For the text-containing cell, return its midpoint in [X, Y] coordinate format. 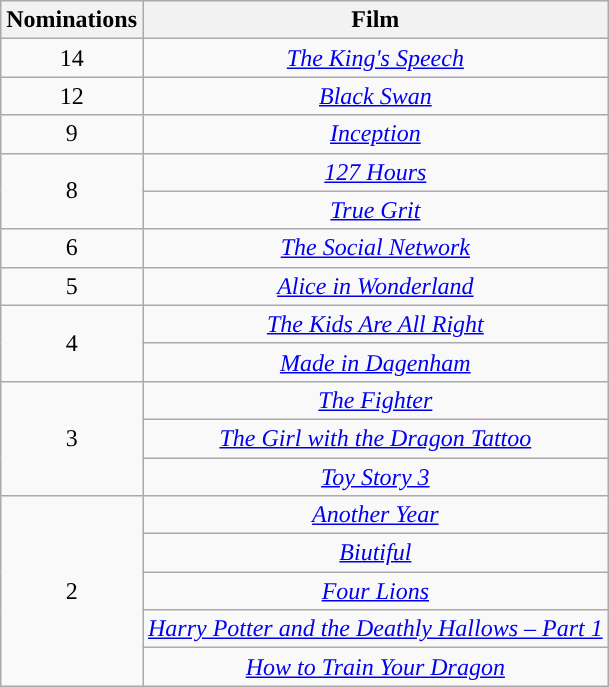
5 [72, 286]
Harry Potter and the Deathly Hallows – Part 1 [375, 629]
Another Year [375, 515]
Film [375, 20]
Nominations [72, 20]
3 [72, 438]
Alice in Wonderland [375, 286]
6 [72, 248]
Black Swan [375, 96]
Made in Dagenham [375, 362]
Biutiful [375, 553]
The King's Speech [375, 58]
The Kids Are All Right [375, 324]
The Social Network [375, 248]
14 [72, 58]
Inception [375, 134]
Toy Story 3 [375, 477]
8 [72, 191]
12 [72, 96]
The Girl with the Dragon Tattoo [375, 438]
True Grit [375, 210]
The Fighter [375, 400]
2 [72, 591]
Four Lions [375, 591]
How to Train Your Dragon [375, 667]
4 [72, 343]
127 Hours [375, 172]
9 [72, 134]
